For the text-containing cell, return its midpoint in [x, y] coordinate format. 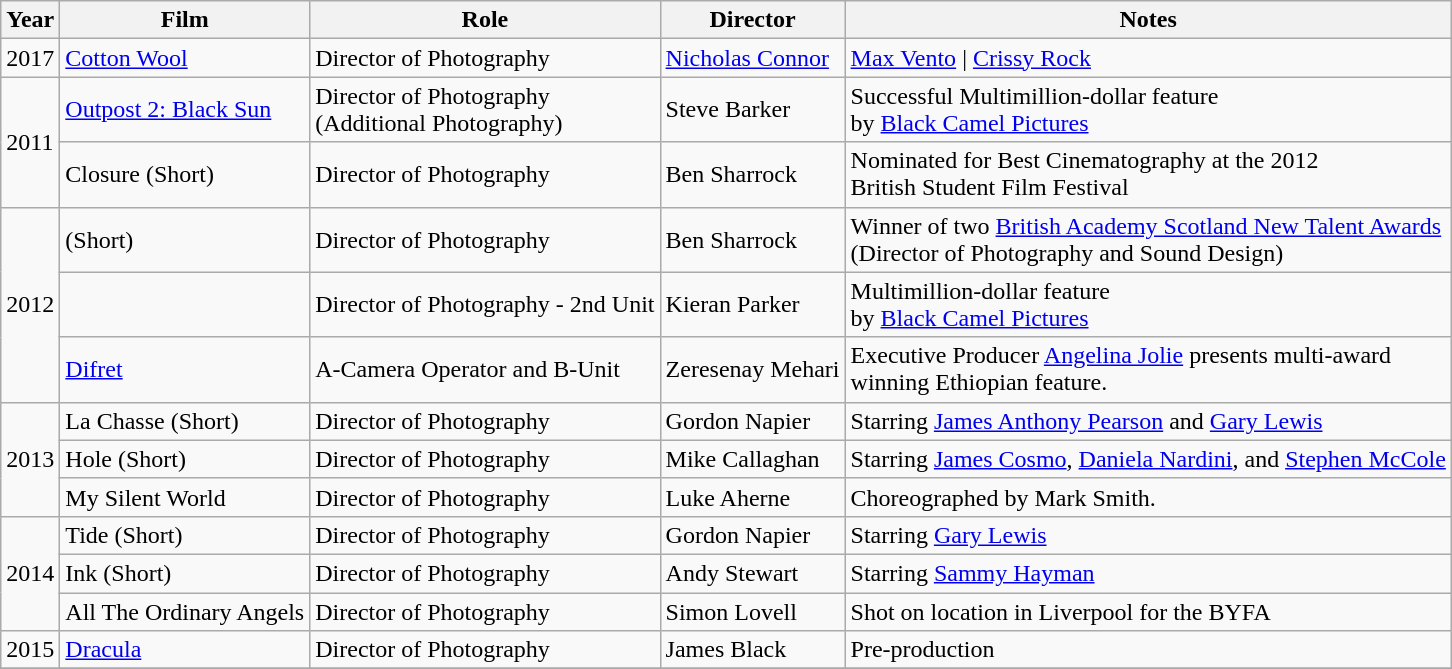
Kieran Parker [752, 304]
A-Camera Operator and B-Unit [485, 370]
Director [752, 20]
Hole (Short) [185, 459]
My Silent World [185, 497]
Nominated for Best Cinematography at the 2012British Student Film Festival [1148, 174]
Notes [1148, 20]
Starring James Cosmo, Daniela Nardini, and Stephen McCole [1148, 459]
2013 [30, 459]
Multimillion-dollar featureby Black Camel Pictures [1148, 304]
Ink (Short) [185, 573]
2014 [30, 573]
Winner of two British Academy Scotland New Talent Awards(Director of Photography and Sound Design) [1148, 240]
Andy Stewart [752, 573]
Steve Barker [752, 110]
Choreographed by Mark Smith. [1148, 497]
Year [30, 20]
Successful Multimillion-dollar featureby Black Camel Pictures [1148, 110]
2017 [30, 58]
James Black [752, 650]
Film [185, 20]
2015 [30, 650]
Cotton Wool [185, 58]
Dracula [185, 650]
Mike Callaghan [752, 459]
Executive Producer Angelina Jolie presents multi-awardwinning Ethiopian feature. [1148, 370]
Simon Lovell [752, 611]
La Chasse (Short) [185, 421]
Tide (Short) [185, 535]
Outpost 2: Black Sun [185, 110]
Zeresenay Mehari [752, 370]
Shot on location in Liverpool for the BYFA [1148, 611]
Role [485, 20]
Starring James Anthony Pearson and Gary Lewis [1148, 421]
Director of Photography - 2nd Unit [485, 304]
Starring Sammy Hayman [1148, 573]
Starring Gary Lewis [1148, 535]
(Short) [185, 240]
All The Ordinary Angels [185, 611]
2011 [30, 142]
Difret [185, 370]
2012 [30, 304]
Director of Photography (Additional Photography) [485, 110]
Closure (Short) [185, 174]
Pre-production [1148, 650]
Luke Aherne [752, 497]
Max Vento | Crissy Rock [1148, 58]
Nicholas Connor [752, 58]
